Identify which cell holds the provided text, then report its [x, y] central coordinate. 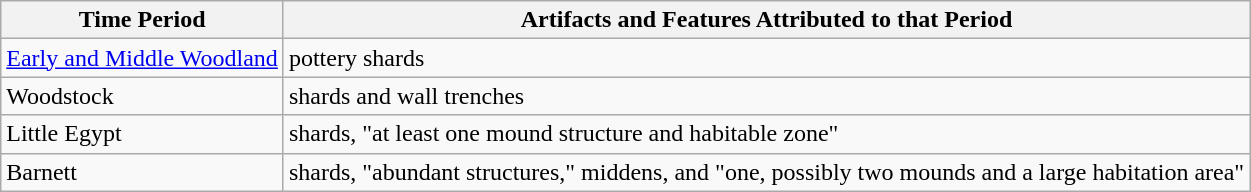
Early and Middle Woodland [142, 58]
Artifacts and Features Attributed to that Period [766, 20]
Time Period [142, 20]
Little Egypt [142, 134]
pottery shards [766, 58]
Woodstock [142, 96]
Barnett [142, 172]
shards and wall trenches [766, 96]
shards, "at least one mound structure and habitable zone" [766, 134]
shards, "abundant structures," middens, and "one, possibly two mounds and a large habitation area" [766, 172]
